Provide the [X, Y] coordinate of the cell's center where the given text is located.  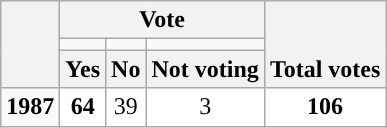
Not voting [205, 69]
1987 [30, 107]
3 [205, 107]
106 [325, 107]
No [126, 69]
Vote [162, 20]
39 [126, 107]
Total votes [325, 44]
Yes [83, 69]
64 [83, 107]
